From the cell containing the given text, extract its center point as [x, y] coordinate. 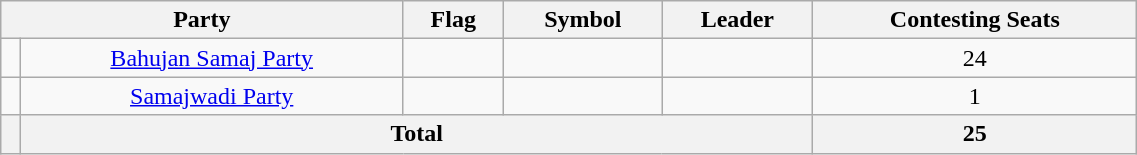
Total [417, 134]
Party [202, 20]
24 [975, 58]
25 [975, 134]
Symbol [583, 20]
Flag [454, 20]
Contesting Seats [975, 20]
Leader [738, 20]
Bahujan Samaj Party [212, 58]
Samajwadi Party [212, 96]
1 [975, 96]
